From the cell containing the given text, extract its center point as [X, Y] coordinate. 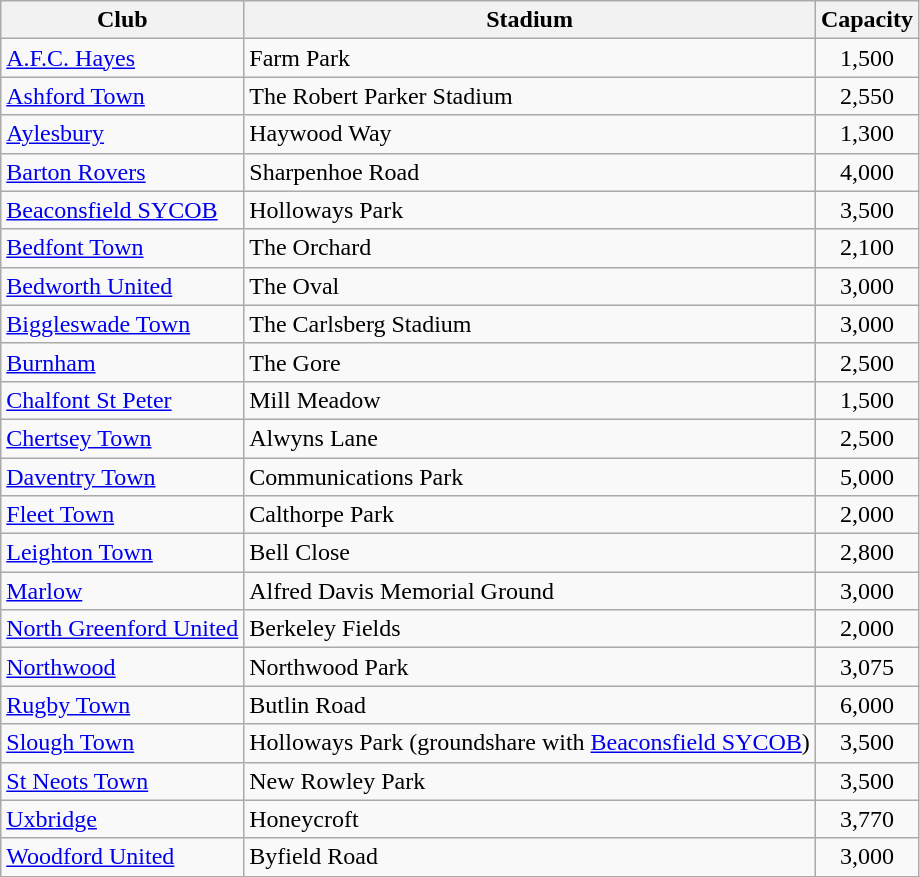
2,100 [866, 248]
1,300 [866, 134]
North Greenford United [122, 629]
Alwyns Lane [530, 438]
Bedfont Town [122, 248]
Mill Meadow [530, 400]
A.F.C. Hayes [122, 58]
The Gore [530, 362]
Marlow [122, 591]
The Carlsberg Stadium [530, 324]
Woodford United [122, 857]
Biggleswade Town [122, 324]
Holloways Park (groundshare with Beaconsfield SYCOB) [530, 743]
Alfred Davis Memorial Ground [530, 591]
4,000 [866, 172]
5,000 [866, 477]
Daventry Town [122, 477]
Butlin Road [530, 705]
Farm Park [530, 58]
Burnham [122, 362]
3,075 [866, 667]
Capacity [866, 20]
Rugby Town [122, 705]
New Rowley Park [530, 781]
Calthorpe Park [530, 515]
Stadium [530, 20]
Club [122, 20]
6,000 [866, 705]
Ashford Town [122, 96]
Northwood Park [530, 667]
Bedworth United [122, 286]
Bell Close [530, 553]
Aylesbury [122, 134]
2,800 [866, 553]
Slough Town [122, 743]
Communications Park [530, 477]
Holloways Park [530, 210]
Sharpenhoe Road [530, 172]
3,770 [866, 819]
Chertsey Town [122, 438]
St Neots Town [122, 781]
Barton Rovers [122, 172]
Leighton Town [122, 553]
Berkeley Fields [530, 629]
Fleet Town [122, 515]
Chalfont St Peter [122, 400]
Uxbridge [122, 819]
Honeycroft [530, 819]
The Oval [530, 286]
Beaconsfield SYCOB [122, 210]
Haywood Way [530, 134]
Northwood [122, 667]
2,550 [866, 96]
The Robert Parker Stadium [530, 96]
Byfield Road [530, 857]
The Orchard [530, 248]
